Scan for the cell matching the given text and deliver its (x, y) coordinate at center. 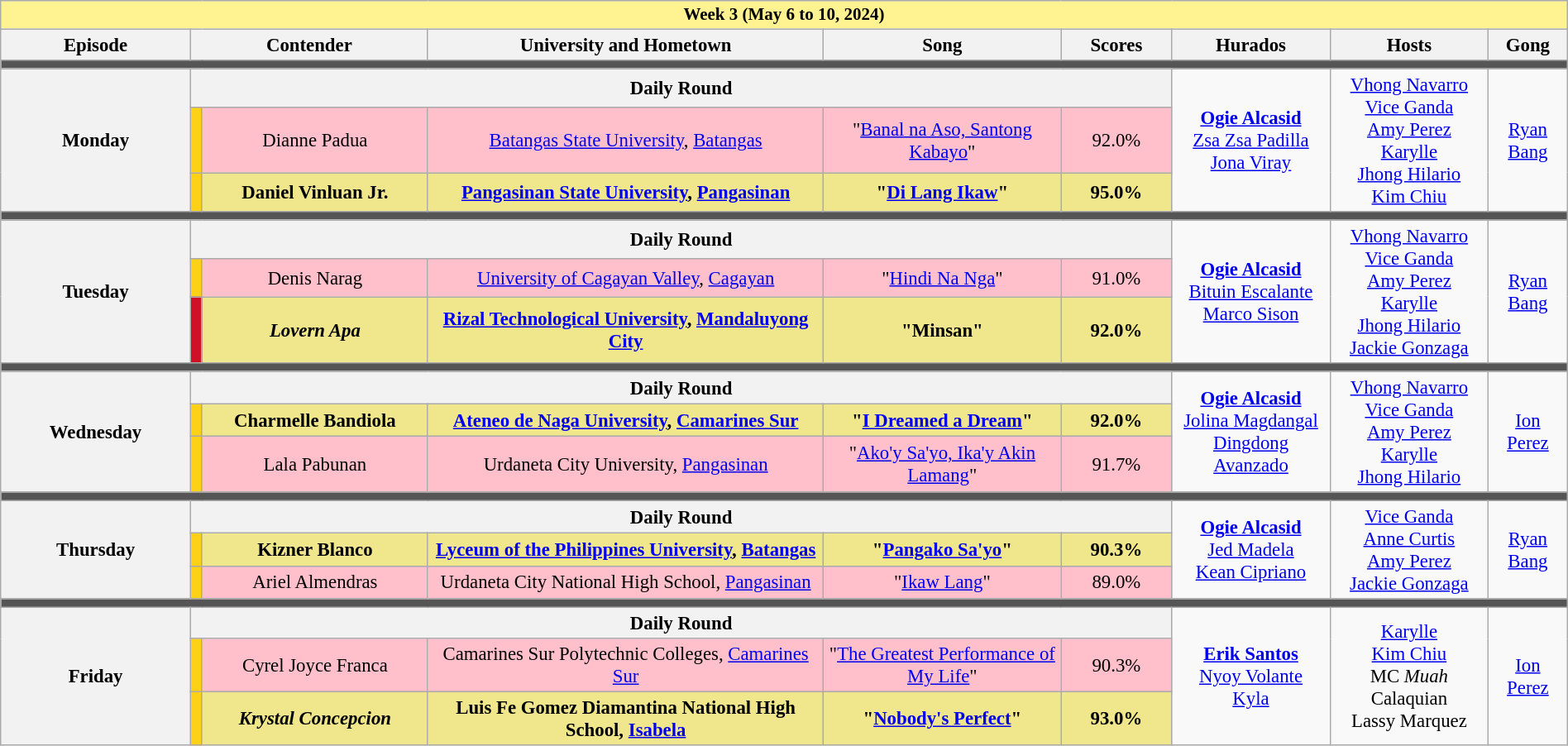
Krystal Concepcion (314, 720)
"Pangako Sa'yo" (943, 550)
Contender (309, 45)
Ogie AlcasidBituin EscalanteMarco Sison (1250, 291)
Charmelle Bandiola (314, 420)
Ogie AlcasidJolina MagdangalDingdong Avanzado (1250, 432)
Vhong NavarroVice GandaAmy PerezKarylleJhong HilarioKim Chiu (1409, 141)
Vhong NavarroVice GandaAmy PerezKarylleJhong HilarioJackie Gonzaga (1409, 291)
Gong (1528, 45)
Vice GandaAnne CurtisAmy PerezJackie Gonzaga (1409, 551)
"Ikaw Lang" (943, 583)
Hurados (1250, 45)
"Hindi Na Nga" (943, 278)
89.0% (1116, 583)
Rizal Technological University, Mandaluyong City (625, 330)
93.0% (1116, 720)
Lovern Apa (314, 330)
"Di Lang Ikaw" (943, 192)
Kizner Blanco (314, 550)
Urdaneta City National High School, Pangasinan (625, 583)
Thursday (96, 551)
Scores (1116, 45)
Camarines Sur Polytechnic Colleges, Camarines Sur (625, 665)
Batangas State University, Batangas (625, 140)
Vhong NavarroVice GandaAmy PerezKarylleJhong Hilario (1409, 432)
Song (943, 45)
Pangasinan State University, Pangasinan (625, 192)
Denis Narag (314, 278)
"The Greatest Performance of My Life" (943, 665)
"Banal na Aso, Santong Kabayo" (943, 140)
Wednesday (96, 432)
Friday (96, 677)
Ariel Almendras (314, 583)
Hosts (1409, 45)
Tuesday (96, 291)
Dianne Padua (314, 140)
Week 3 (May 6 to 10, 2024) (784, 15)
Ateneo de Naga University, Camarines Sur (625, 420)
KarylleKim ChiuMC Muah CalaquianLassy Marquez (1409, 677)
Daniel Vinluan Jr. (314, 192)
Lala Pabunan (314, 465)
Luis Fe Gomez Diamantina National High School, Isabela (625, 720)
"Ako'y Sa'yo, Ika'y Akin Lamang" (943, 465)
"Nobody's Perfect" (943, 720)
91.7% (1116, 465)
Episode (96, 45)
Ogie AlcasidZsa Zsa PadillaJona Viray (1250, 141)
"I Dreamed a Dream" (943, 420)
Cyrel Joyce Franca (314, 665)
91.0% (1116, 278)
University of Cagayan Valley, Cagayan (625, 278)
Ogie AlcasidJed MadelaKean Cipriano (1250, 551)
Urdaneta City University, Pangasinan (625, 465)
"Minsan" (943, 330)
95.0% (1116, 192)
Monday (96, 141)
Erik SantosNyoy VolanteKyla (1250, 677)
University and Hometown (625, 45)
Lyceum of the Philippines University, Batangas (625, 550)
